Scan for the cell matching the given text and deliver its [x, y] coordinate at center. 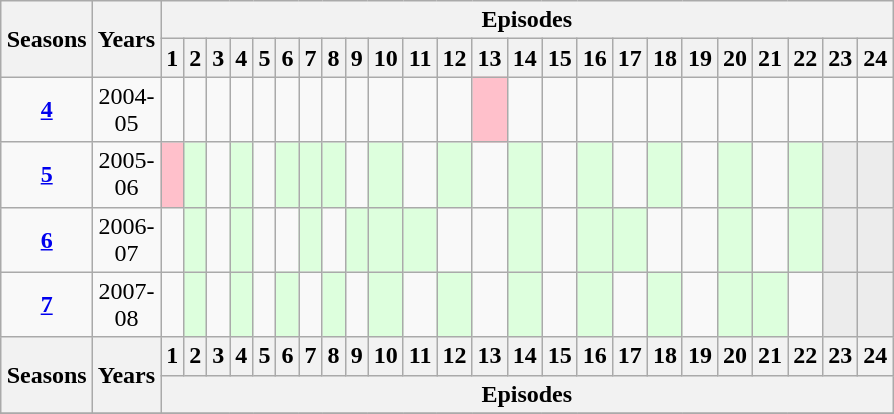
2004-05 [126, 110]
2005-06 [126, 174]
2006-07 [126, 240]
2007-08 [126, 304]
